Identify which cell holds the provided text, then report its [x, y] central coordinate. 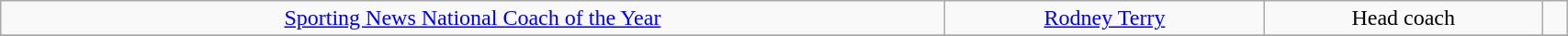
Head coach [1404, 18]
Rodney Terry [1104, 18]
Sporting News National Coach of the Year [472, 18]
